Locate the cell with the specified text and output its [X, Y] center coordinate. 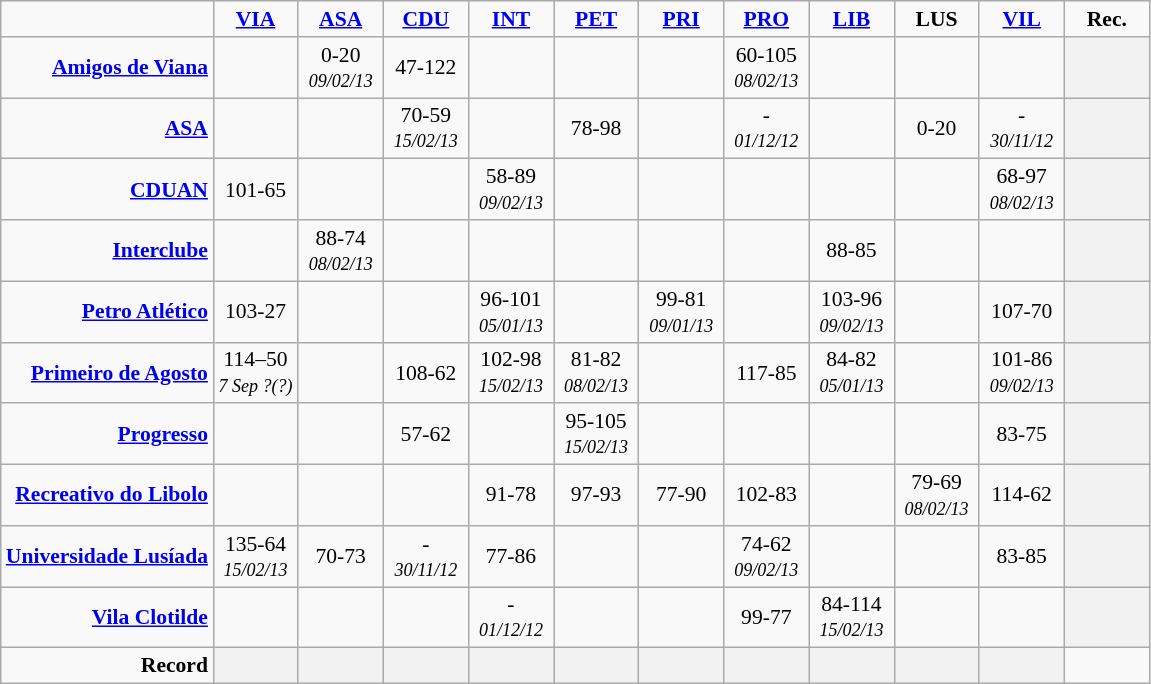
0-2009/02/13 [340, 68]
84-11415/02/13 [852, 618]
107-70 [1022, 312]
79-6908/02/13 [936, 496]
84-8205/01/13 [852, 372]
88-85 [852, 250]
PRI [682, 19]
LUS [936, 19]
77-86 [510, 556]
CDUAN [107, 190]
95-10515/02/13 [596, 434]
57-62 [426, 434]
99-8109/01/13 [682, 312]
103-9609/02/13 [852, 312]
101-65 [256, 190]
83-85 [1022, 556]
97-93 [596, 496]
58-8909/02/13 [510, 190]
77-90 [682, 496]
Record [107, 666]
70-73 [340, 556]
PRO [766, 19]
Amigos de Viana [107, 68]
88-7408/02/13 [340, 250]
VIA [256, 19]
114-62 [1022, 496]
96-10105/01/13 [510, 312]
135-6415/02/13 [256, 556]
CDU [426, 19]
Recreativo do Libolo [107, 496]
Progresso [107, 434]
108-62 [426, 372]
PET [596, 19]
114–507 Sep ?(?) [256, 372]
INT [510, 19]
83-75 [1022, 434]
70-5915/02/13 [426, 128]
74-6209/02/13 [766, 556]
78-98 [596, 128]
Interclube [107, 250]
101-8609/02/13 [1022, 372]
68-9708/02/13 [1022, 190]
102-83 [766, 496]
81-8208/02/13 [596, 372]
47-122 [426, 68]
Petro Atlético [107, 312]
60-10508/02/13 [766, 68]
Rec. [1106, 19]
103-27 [256, 312]
Universidade Lusíada [107, 556]
0-20 [936, 128]
91-78 [510, 496]
Vila Clotilde [107, 618]
Primeiro de Agosto [107, 372]
99-77 [766, 618]
VIL [1022, 19]
LIB [852, 19]
102-9815/02/13 [510, 372]
117-85 [766, 372]
